Pinpoint the cell where the given text exists, returning its (x, y) midpoint coordinate. 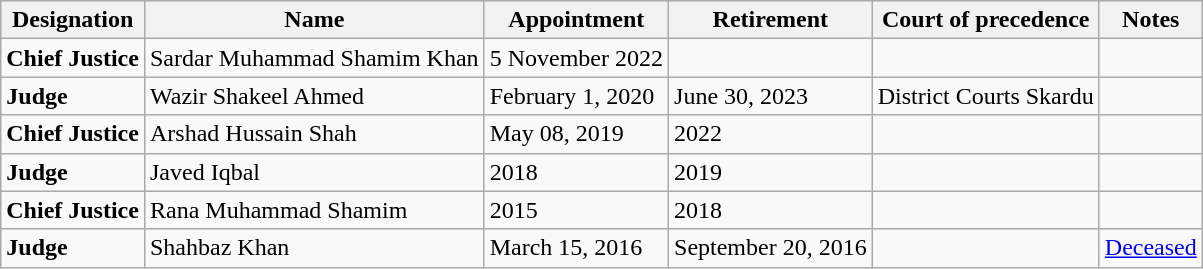
September 20, 2016 (771, 248)
June 30, 2023 (771, 96)
5 November 2022 (576, 58)
2019 (771, 172)
Appointment (576, 20)
March 15, 2016 (576, 248)
Name (314, 20)
Retirement (771, 20)
Designation (73, 20)
Wazir Shakeel Ahmed (314, 96)
District Courts Skardu (986, 96)
2022 (771, 134)
Sardar Muhammad Shamim Khan (314, 58)
Notes (1150, 20)
Court of precedence (986, 20)
Javed Iqbal (314, 172)
Shahbaz Khan (314, 248)
Arshad Hussain Shah (314, 134)
2015 (576, 210)
Rana Muhammad Shamim (314, 210)
Deceased (1150, 248)
May 08, 2019 (576, 134)
February 1, 2020 (576, 96)
